Extract the (X, Y) coordinate from the center of the cell holding the provided text.  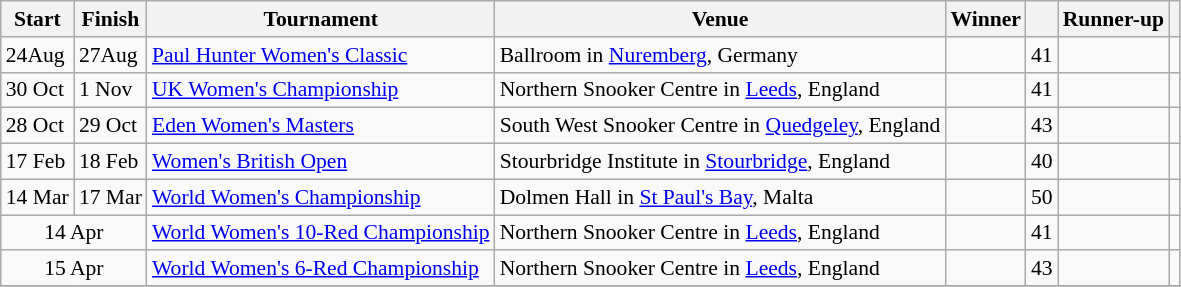
World Women's 6-Red Championship (321, 269)
Ballroom in Nuremberg, Germany (720, 55)
30 Oct (38, 90)
Dolmen Hall in St Paul's Bay, Malta (720, 197)
Start (38, 19)
15 Apr (74, 269)
Tournament (321, 19)
Venue (720, 19)
Women's British Open (321, 162)
Winner (986, 19)
World Women's 10-Red Championship (321, 233)
Finish (110, 19)
Runner-up (1114, 19)
UK Women's Championship (321, 90)
Eden Women's Masters (321, 126)
27Aug (110, 55)
14 Mar (38, 197)
South West Snooker Centre in Quedgeley, England (720, 126)
Stourbridge Institute in Stourbridge, England (720, 162)
17 Mar (110, 197)
1 Nov (110, 90)
14 Apr (74, 233)
24Aug (38, 55)
28 Oct (38, 126)
29 Oct (110, 126)
Paul Hunter Women's Classic (321, 55)
40 (1042, 162)
50 (1042, 197)
World Women's Championship (321, 197)
18 Feb (110, 162)
17 Feb (38, 162)
